Search for the cell housing the specified text and yield its [X, Y] center coordinate. 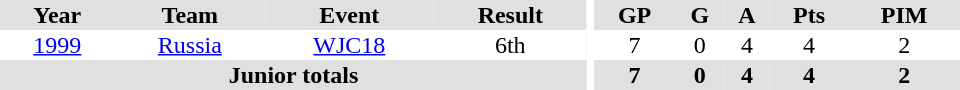
A [747, 15]
Result [511, 15]
1999 [58, 45]
Russia [190, 45]
Pts [810, 15]
6th [511, 45]
PIM [904, 15]
Year [58, 15]
Team [190, 15]
Junior totals [294, 75]
Event [349, 15]
GP [635, 15]
WJC18 [349, 45]
G [700, 15]
